Return the [X, Y] coordinate for the center point of the cell that contains the specified text.  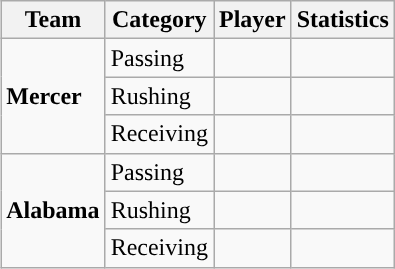
Team [53, 20]
Statistics [342, 20]
Player [253, 20]
Mercer [53, 96]
Alabama [53, 210]
Category [159, 20]
